Search for the cell housing the specified text and yield its [X, Y] center coordinate. 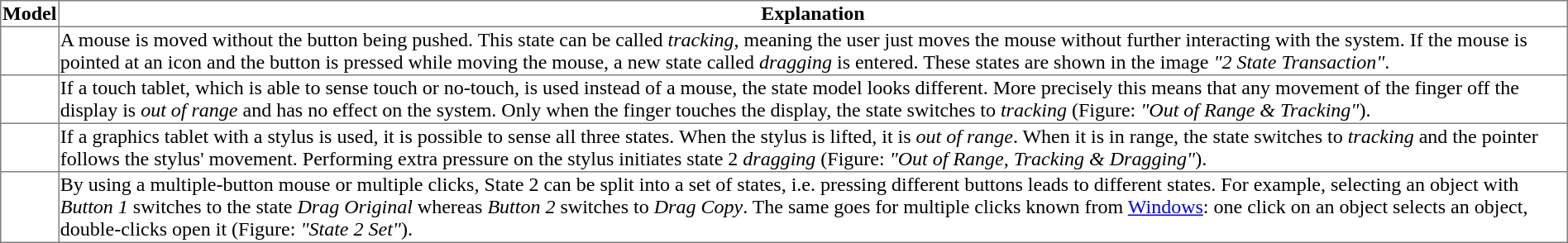
Explanation [814, 14]
Model [30, 14]
